From the cell containing the given text, extract its center point as (x, y) coordinate. 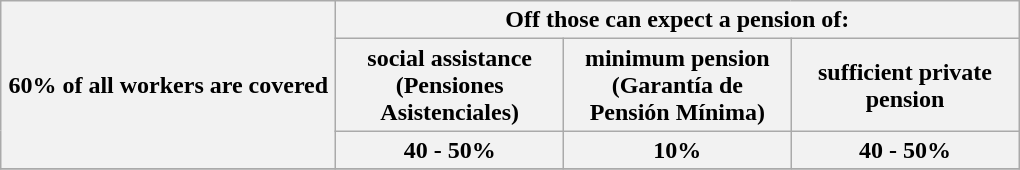
10% (677, 150)
60% of all workers are covered (168, 85)
minimum pension (Garantía de Pensión Mínima) (677, 85)
Off those can expect a pension of: (678, 20)
social assistance (Pensiones Asistenciales) (450, 85)
sufficient private pension (905, 85)
